From the cell containing the given text, extract its center point as (X, Y) coordinate. 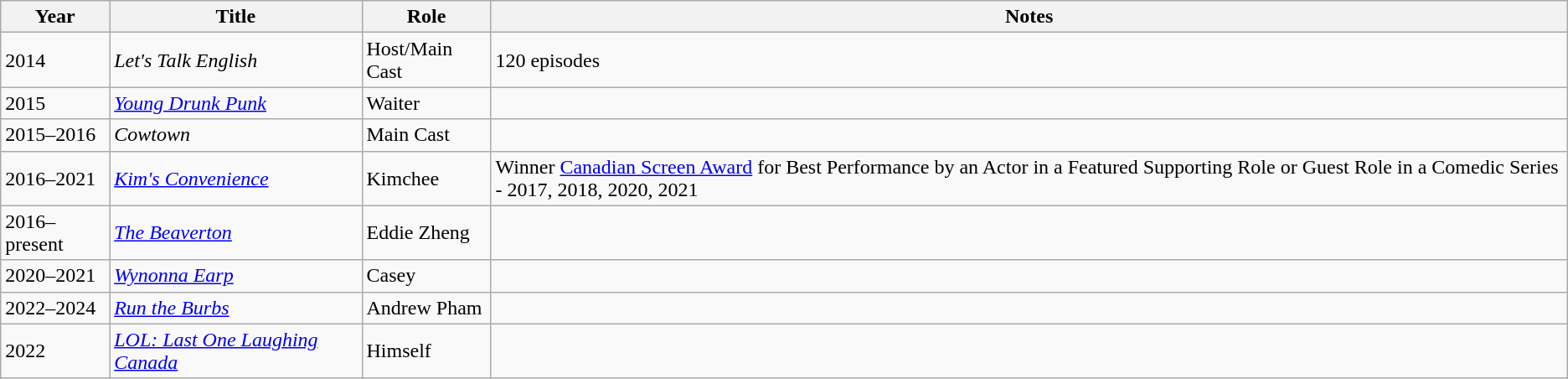
The Beaverton (236, 233)
2016–present (55, 233)
2022–2024 (55, 308)
Run the Burbs (236, 308)
Let's Talk English (236, 60)
2016–2021 (55, 178)
Main Cast (426, 135)
Cowtown (236, 135)
Title (236, 17)
Host/Main Cast (426, 60)
2015–2016 (55, 135)
2014 (55, 60)
Casey (426, 276)
120 episodes (1029, 60)
Andrew Pham (426, 308)
2022 (55, 350)
Himself (426, 350)
2015 (55, 103)
Wynonna Earp (236, 276)
Waiter (426, 103)
Notes (1029, 17)
Kim's Convenience (236, 178)
Eddie Zheng (426, 233)
Year (55, 17)
Kimchee (426, 178)
2020–2021 (55, 276)
Role (426, 17)
LOL: Last One Laughing Canada (236, 350)
Young Drunk Punk (236, 103)
